Detect which cell encompasses the target text, then output its [x, y] center coordinate. 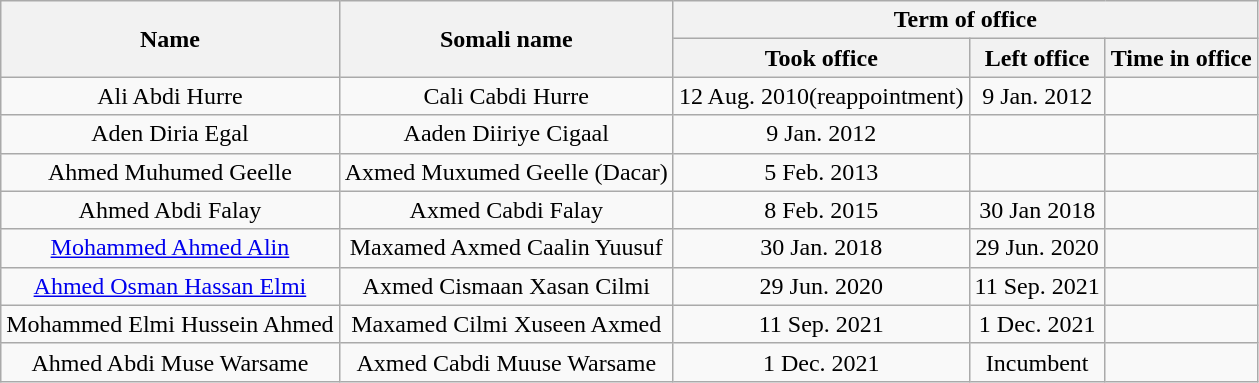
Term of office [965, 20]
Somali name [506, 39]
Time in office [1181, 58]
5 Feb. 2013 [821, 172]
Maxamed Cilmi Xuseen Axmed [506, 324]
Ahmed Abdi Muse Warsame [170, 362]
30 Jan 2018 [1037, 210]
Axmed Cabdi Falay [506, 210]
Cali Cabdi Hurre [506, 96]
Took office [821, 58]
Left office [1037, 58]
Mohammed Elmi Hussein Ahmed [170, 324]
Ahmed Osman Hassan Elmi [170, 286]
8 Feb. 2015 [821, 210]
Incumbent [1037, 362]
Axmed Cismaan Xasan Cilmi [506, 286]
Axmed Cabdi Muuse Warsame [506, 362]
Maxamed Axmed Caalin Yuusuf [506, 248]
Ahmed Muhumed Geelle [170, 172]
Aden Diria Egal [170, 134]
Aaden Diiriye Cigaal [506, 134]
30 Jan. 2018 [821, 248]
12 Aug. 2010(reappointment) [821, 96]
Axmed Muxumed Geelle (Dacar) [506, 172]
Ahmed Abdi Falay [170, 210]
Ali Abdi Hurre [170, 96]
Name [170, 39]
Mohammed Ahmed Alin [170, 248]
